Search for the cell housing the specified text and yield its [x, y] center coordinate. 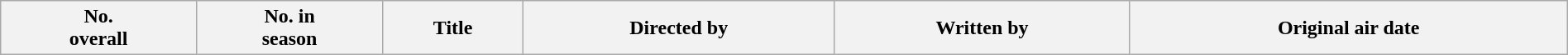
Original air date [1348, 28]
Directed by [678, 28]
Title [453, 28]
No. inseason [289, 28]
Written by [982, 28]
No.overall [99, 28]
